Extract the (x, y) coordinate from the center of the cell holding the provided text.  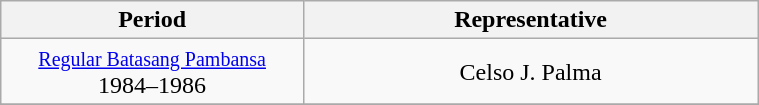
Celso J. Palma (530, 72)
Regular Batasang Pambansa1984–1986 (152, 72)
Period (152, 20)
Representative (530, 20)
